Provide the [X, Y] coordinate of the cell's center where the given text is located.  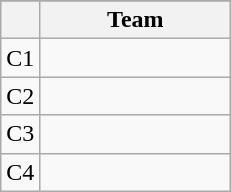
C4 [20, 172]
C2 [20, 96]
C3 [20, 134]
Team [136, 20]
C1 [20, 58]
